Extract the (X, Y) coordinate from the center of the cell holding the provided text.  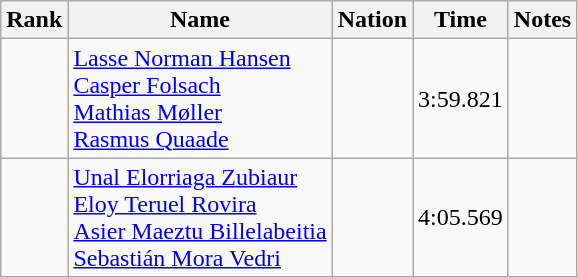
Time (461, 20)
Rank (34, 20)
Notes (542, 20)
Lasse Norman HansenCasper FolsachMathias MøllerRasmus Quaade (200, 98)
3:59.821 (461, 98)
Nation (372, 20)
Unal Elorriaga ZubiaurEloy Teruel RoviraAsier Maeztu BillelabeitiaSebastián Mora Vedri (200, 218)
4:05.569 (461, 218)
Name (200, 20)
